For the text-containing cell, return its midpoint in [X, Y] coordinate format. 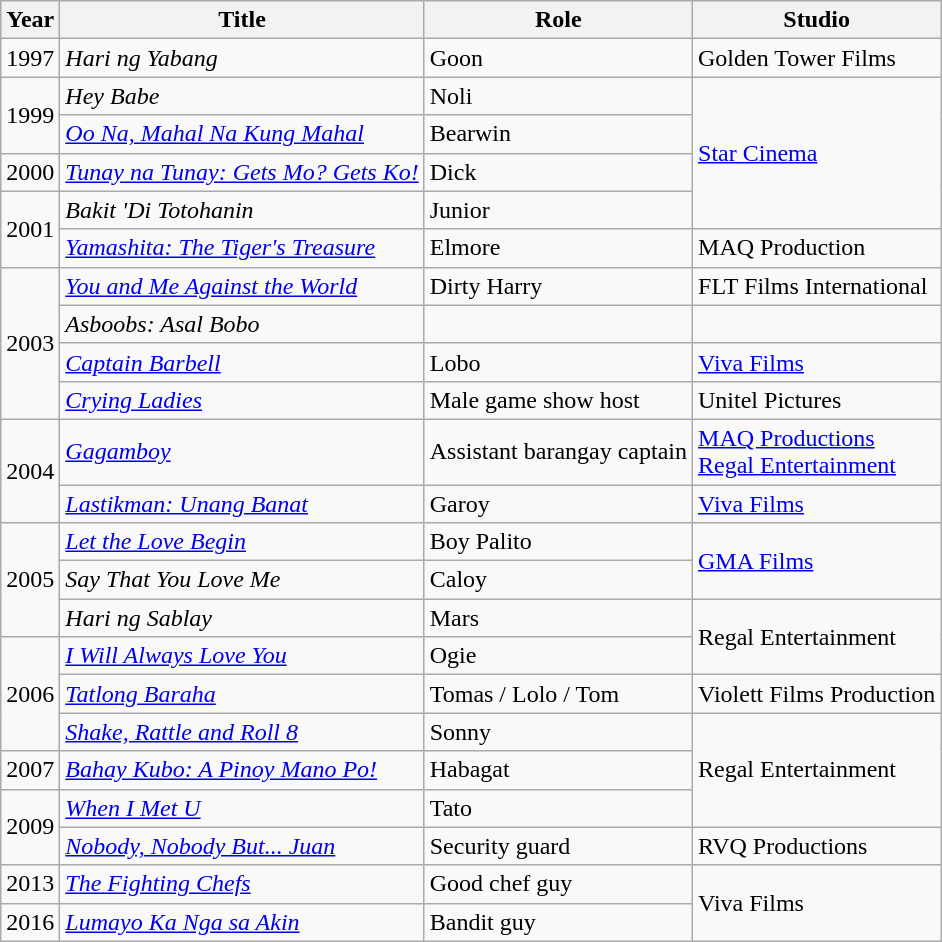
Asboobs: Asal Bobo [242, 324]
Bearwin [558, 134]
MAQ Production [817, 248]
Nobody, Nobody But... Juan [242, 846]
Dick [558, 172]
Mars [558, 618]
Golden Tower Films [817, 58]
Lastikman: Unang Banat [242, 503]
Violett Films Production [817, 694]
Lobo [558, 362]
MAQ ProductionsRegal Entertainment [817, 452]
Garoy [558, 503]
Shake, Rattle and Roll 8 [242, 732]
Let the Love Begin [242, 542]
Male game show host [558, 400]
2000 [30, 172]
I Will Always Love You [242, 656]
Bandit guy [558, 922]
Oo Na, Mahal Na Kung Mahal [242, 134]
Lumayo Ka Nga sa Akin [242, 922]
Title [242, 20]
2003 [30, 343]
Year [30, 20]
2009 [30, 827]
Star Cinema [817, 153]
Junior [558, 210]
1999 [30, 115]
Habagat [558, 770]
Tomas / Lolo / Tom [558, 694]
The Fighting Chefs [242, 884]
Caloy [558, 580]
RVQ Productions [817, 846]
Security guard [558, 846]
Bahay Kubo: A Pinoy Mano Po! [242, 770]
Sonny [558, 732]
Unitel Pictures [817, 400]
Crying Ladies [242, 400]
2007 [30, 770]
2001 [30, 229]
Gagamboy [242, 452]
Tunay na Tunay: Gets Mo? Gets Ko! [242, 172]
Boy Palito [558, 542]
2006 [30, 694]
Hari ng Yabang [242, 58]
Captain Barbell [242, 362]
Role [558, 20]
Ogie [558, 656]
FLT Films International [817, 286]
Elmore [558, 248]
Hari ng Sablay [242, 618]
Assistant barangay captain [558, 452]
Say That You Love Me [242, 580]
2005 [30, 580]
Tato [558, 808]
GMA Films [817, 561]
Noli [558, 96]
Good chef guy [558, 884]
Hey Babe [242, 96]
Tatlong Baraha [242, 694]
Yamashita: The Tiger's Treasure [242, 248]
2004 [30, 470]
Studio [817, 20]
Bakit 'Di Totohanin [242, 210]
Goon [558, 58]
2016 [30, 922]
1997 [30, 58]
2013 [30, 884]
Dirty Harry [558, 286]
When I Met U [242, 808]
You and Me Against the World [242, 286]
